Extract the [x, y] coordinate from the center of the cell holding the provided text.  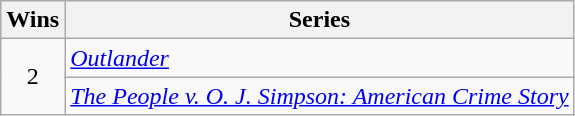
Wins [33, 20]
Outlander [320, 58]
The People v. O. J. Simpson: American Crime Story [320, 96]
Series [320, 20]
2 [33, 77]
